Locate the cell with the specified text and output its [x, y] center coordinate. 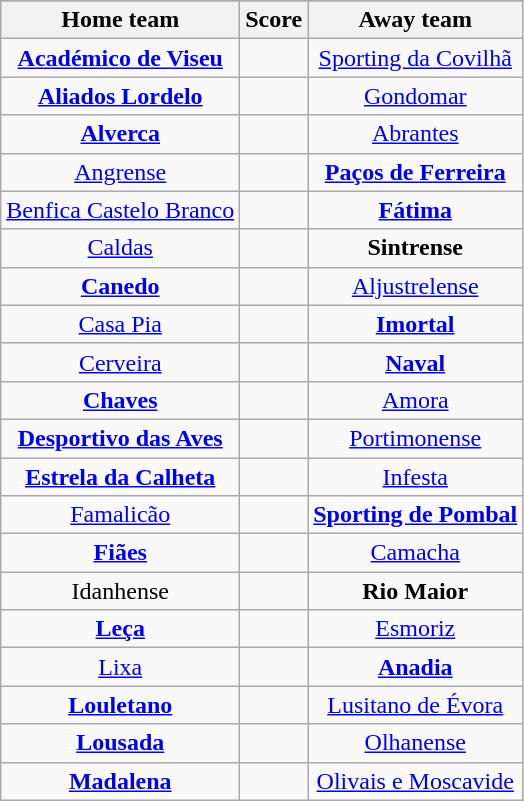
Casa Pia [120, 324]
Esmoriz [416, 629]
Madalena [120, 781]
Sporting da Covilhã [416, 58]
Sintrense [416, 248]
Naval [416, 362]
Amora [416, 400]
Leça [120, 629]
Anadia [416, 667]
Caldas [120, 248]
Benfica Castelo Branco [120, 210]
Cerveira [120, 362]
Fiães [120, 553]
Olhanense [416, 743]
Lousada [120, 743]
Rio Maior [416, 591]
Estrela da Calheta [120, 477]
Camacha [416, 553]
Famalicão [120, 515]
Imortal [416, 324]
Chaves [120, 400]
Gondomar [416, 96]
Score [274, 20]
Canedo [120, 286]
Fátima [416, 210]
Lusitano de Évora [416, 705]
Académico de Viseu [120, 58]
Portimonense [416, 438]
Louletano [120, 705]
Aliados Lordelo [120, 96]
Sporting de Pombal [416, 515]
Idanhense [120, 591]
Desportivo das Aves [120, 438]
Angrense [120, 172]
Paços de Ferreira [416, 172]
Home team [120, 20]
Olivais e Moscavide [416, 781]
Infesta [416, 477]
Aljustrelense [416, 286]
Abrantes [416, 134]
Away team [416, 20]
Lixa [120, 667]
Alverca [120, 134]
